Search for the cell housing the specified text and yield its (x, y) center coordinate. 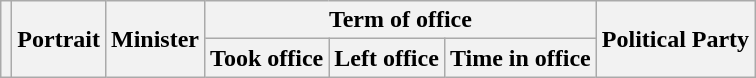
Took office (267, 58)
Left office (387, 58)
Term of office (401, 20)
Political Party (675, 39)
Time in office (520, 58)
Minister (154, 39)
Portrait (59, 39)
